Capture the cell that displays the provided text and extract its [X, Y] central coordinate. 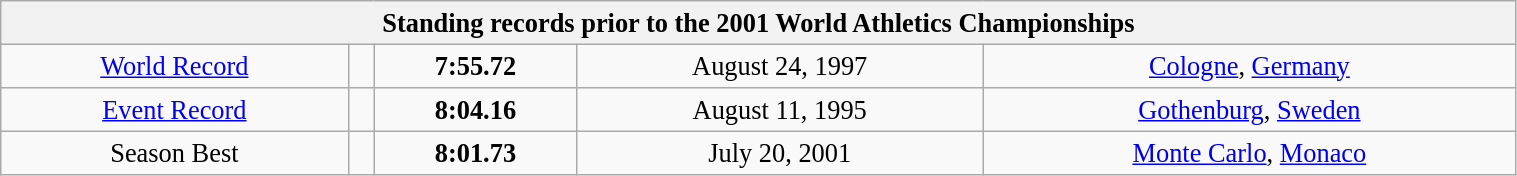
World Record [174, 66]
July 20, 2001 [780, 153]
7:55.72 [476, 66]
Cologne, Germany [1250, 66]
Season Best [174, 153]
August 11, 1995 [780, 109]
Event Record [174, 109]
Gothenburg, Sweden [1250, 109]
Standing records prior to the 2001 World Athletics Championships [758, 22]
8:01.73 [476, 153]
August 24, 1997 [780, 66]
Monte Carlo, Monaco [1250, 153]
8:04.16 [476, 109]
